Determine the (x, y) coordinate at the center of the cell enclosing the given text.  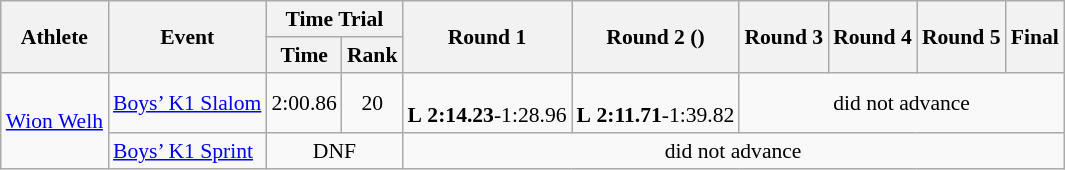
L 2:11.71-1:39.82 (656, 102)
Final (1035, 36)
L 2:14.23-1:28.96 (486, 102)
Round 4 (872, 36)
Time (304, 55)
2:00.86 (304, 102)
Round 5 (962, 36)
Boys’ K1 Sprint (187, 152)
Event (187, 36)
20 (372, 102)
Wion Welh (54, 120)
Round 3 (784, 36)
Round 2 () (656, 36)
DNF (334, 152)
Time Trial (334, 19)
Round 1 (486, 36)
Athlete (54, 36)
Boys’ K1 Slalom (187, 102)
Rank (372, 55)
